Scan for the cell matching the given text and deliver its [x, y] coordinate at center. 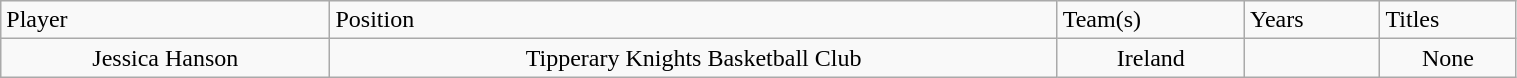
Titles [1448, 20]
Tipperary Knights Basketball Club [694, 58]
Position [694, 20]
Team(s) [1150, 20]
None [1448, 58]
Player [166, 20]
Jessica Hanson [166, 58]
Years [1312, 20]
Ireland [1150, 58]
